Locate the cell with the specified text and output its (X, Y) center coordinate. 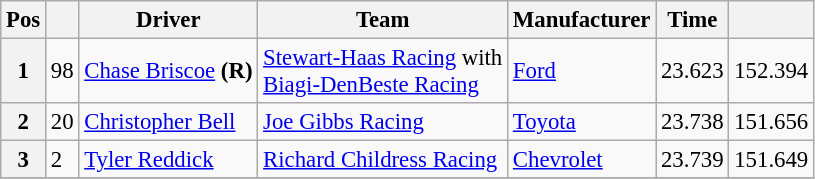
Stewart-Haas Racing with Biagi-DenBeste Racing (383, 72)
Time (692, 20)
Toyota (582, 122)
20 (62, 122)
152.394 (772, 72)
1 (24, 72)
Richard Childress Racing (383, 160)
151.649 (772, 160)
23.738 (692, 122)
Ford (582, 72)
Chevrolet (582, 160)
Chase Briscoe (R) (168, 72)
Pos (24, 20)
Manufacturer (582, 20)
Team (383, 20)
23.739 (692, 160)
3 (24, 160)
Christopher Bell (168, 122)
Tyler Reddick (168, 160)
Driver (168, 20)
98 (62, 72)
Joe Gibbs Racing (383, 122)
23.623 (692, 72)
151.656 (772, 122)
